Provide the [X, Y] coordinate of the cell's center where the given text is located.  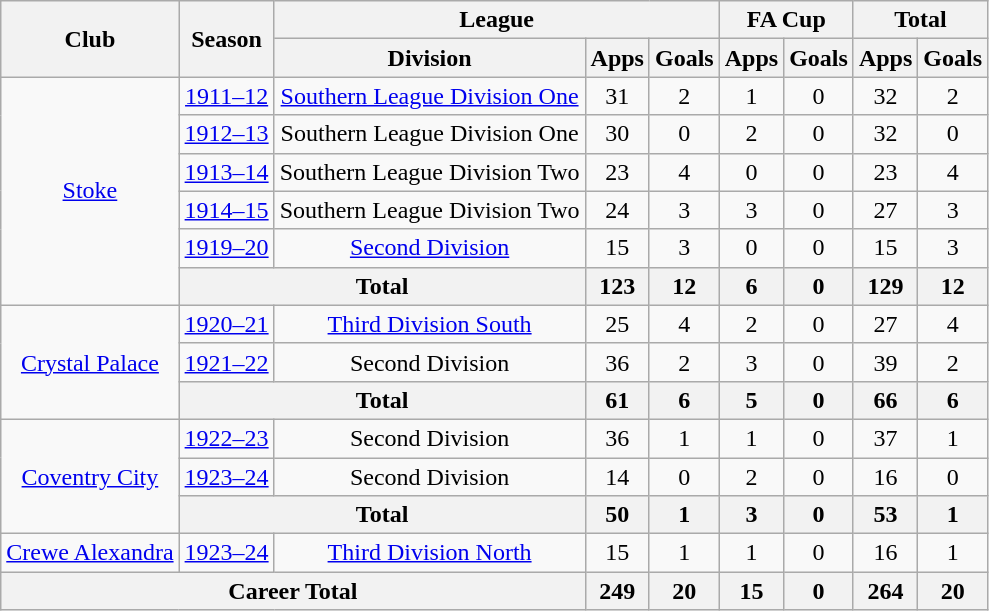
249 [617, 591]
Third Division South [430, 324]
1913–14 [226, 172]
Third Division North [430, 553]
Crystal Palace [90, 362]
53 [885, 515]
Coventry City [90, 476]
FA Cup [786, 20]
1912–13 [226, 134]
25 [617, 324]
Crewe Alexandra [90, 553]
14 [617, 477]
1920–21 [226, 324]
1919–20 [226, 248]
Stoke [90, 191]
1922–23 [226, 438]
Season [226, 39]
61 [617, 400]
50 [617, 515]
Club [90, 39]
1914–15 [226, 210]
5 [751, 400]
264 [885, 591]
66 [885, 400]
37 [885, 438]
Career Total [293, 591]
24 [617, 210]
1911–12 [226, 96]
30 [617, 134]
129 [885, 286]
League [496, 20]
123 [617, 286]
Division [430, 58]
31 [617, 96]
1921–22 [226, 362]
39 [885, 362]
